Extract the (x, y) coordinate from the center of the cell holding the provided text.  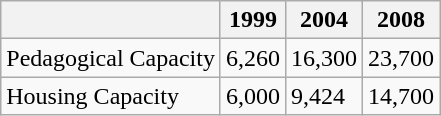
23,700 (402, 58)
Housing Capacity (111, 96)
16,300 (324, 58)
2004 (324, 20)
2008 (402, 20)
14,700 (402, 96)
1999 (252, 20)
Pedagogical Capacity (111, 58)
6,000 (252, 96)
9,424 (324, 96)
6,260 (252, 58)
